Detect which cell encompasses the target text, then output its [X, Y] center coordinate. 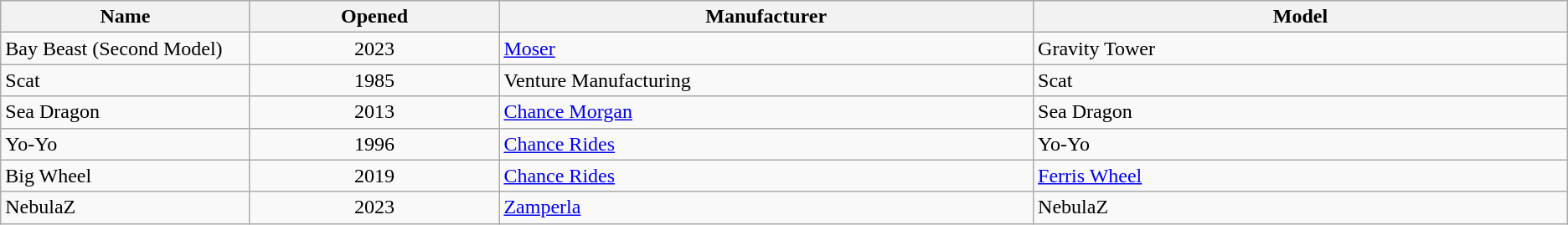
1985 [374, 80]
Venture Manufacturing [766, 80]
2013 [374, 112]
2019 [374, 176]
Chance Morgan [766, 112]
Moser [766, 49]
1996 [374, 144]
Model [1301, 17]
Bay Beast (Second Model) [126, 49]
Opened [374, 17]
Ferris Wheel [1301, 176]
Name [126, 17]
Manufacturer [766, 17]
Gravity Tower [1301, 49]
Big Wheel [126, 176]
Zamperla [766, 207]
